Extract the (X, Y) coordinate from the center of the cell holding the provided text.  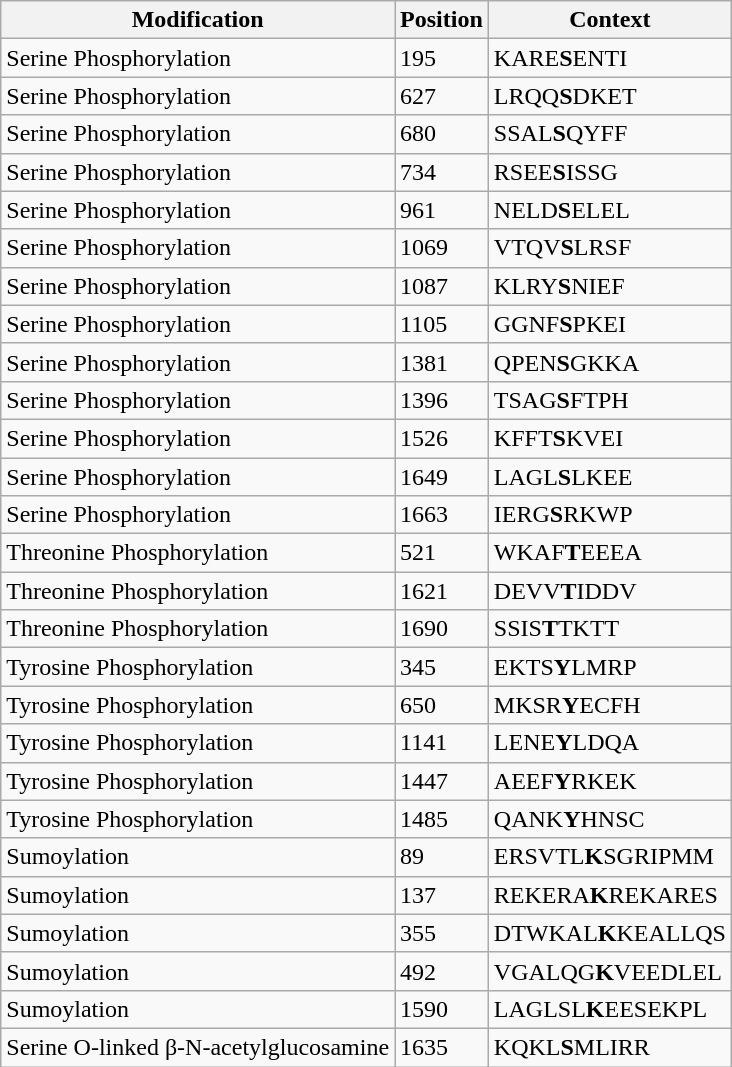
KQKLSMLIRR (610, 1047)
MKSRYECFH (610, 705)
1649 (442, 477)
AEEFYRKEK (610, 781)
DTWKALKKEALLQS (610, 933)
LAGLSLKEESEKPL (610, 1009)
KLRYSNIEF (610, 286)
1087 (442, 286)
WKAFTEEEA (610, 553)
LRQQSDKET (610, 96)
680 (442, 134)
VGALQGKVEEDLEL (610, 971)
1635 (442, 1047)
TSAGSFTPH (610, 400)
1690 (442, 629)
KARESENTI (610, 58)
1396 (442, 400)
1105 (442, 324)
1485 (442, 819)
1141 (442, 743)
345 (442, 667)
1663 (442, 515)
89 (442, 857)
DEVVTIDDV (610, 591)
1526 (442, 438)
Serine O-linked β-N-acetylglucosamine (198, 1047)
1590 (442, 1009)
SSALSQYFF (610, 134)
VTQVSLRSF (610, 248)
Modification (198, 20)
734 (442, 172)
627 (442, 96)
521 (442, 553)
NELDSELEL (610, 210)
650 (442, 705)
961 (442, 210)
1069 (442, 248)
GGNFSPKEI (610, 324)
195 (442, 58)
KFFTSKVEI (610, 438)
SSISTTKTT (610, 629)
ERSVTLKSGRIPMM (610, 857)
IERGSRKWP (610, 515)
137 (442, 895)
LENEYLDQA (610, 743)
REKERAKREKARES (610, 895)
1447 (442, 781)
1381 (442, 362)
LAGLSLKEE (610, 477)
QPENSGKKA (610, 362)
Position (442, 20)
EKTSYLMRP (610, 667)
QANKYHNSC (610, 819)
1621 (442, 591)
RSEESISSG (610, 172)
Context (610, 20)
492 (442, 971)
355 (442, 933)
